Return the [x, y] coordinate for the center point of the cell that contains the specified text.  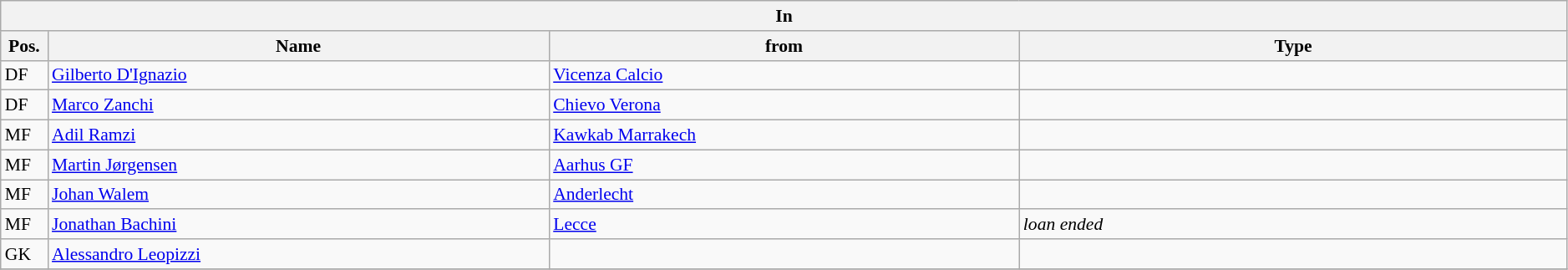
Pos. [24, 46]
In [784, 16]
Alessandro Leopizzi [298, 254]
Kawkab Marrakech [784, 135]
Johan Walem [298, 195]
GK [24, 254]
Jonathan Bachini [298, 225]
Name [298, 46]
Gilberto D'Ignazio [298, 75]
Type [1293, 46]
Adil Ramzi [298, 135]
Chievo Verona [784, 105]
Aarhus GF [784, 165]
Martin Jørgensen [298, 165]
Anderlecht [784, 195]
from [784, 46]
Lecce [784, 225]
Marco Zanchi [298, 105]
Vicenza Calcio [784, 75]
loan ended [1293, 225]
